Scan for the cell matching the given text and deliver its [x, y] coordinate at center. 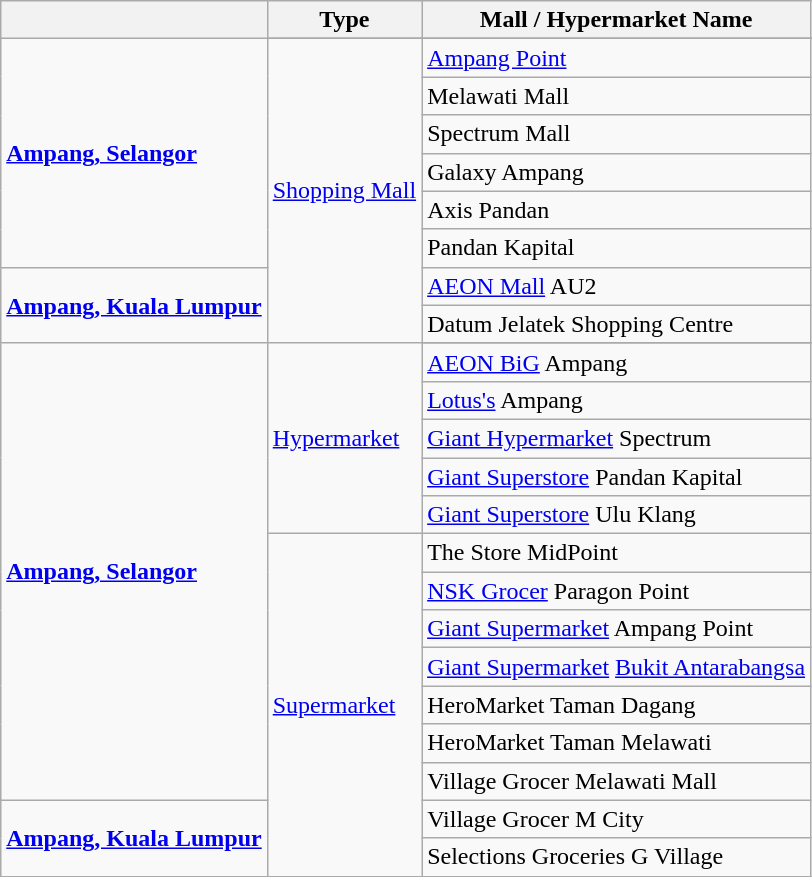
Galaxy Ampang [616, 172]
Giant Supermarket Bukit Antarabangsa [616, 667]
Shopping Mall [344, 191]
Giant Hypermarket Spectrum [616, 438]
Selections Groceries G Village [616, 857]
Type [344, 20]
HeroMarket Taman Dagang [616, 705]
Pandan Kapital [616, 248]
Lotus's Ampang [616, 400]
Melawati Mall [616, 96]
Hypermarket [344, 438]
AEON Mall AU2 [616, 286]
Village Grocer Melawati Mall [616, 781]
Giant Supermarket Ampang Point [616, 629]
HeroMarket Taman Melawati [616, 743]
Village Grocer M City [616, 819]
NSK Grocer Paragon Point [616, 591]
Axis Pandan [616, 210]
The Store MidPoint [616, 553]
Giant Superstore Pandan Kapital [616, 477]
Giant Superstore Ulu Klang [616, 515]
Datum Jelatek Shopping Centre [616, 324]
Mall / Hypermarket Name [616, 20]
Supermarket [344, 706]
Ampang Point [616, 58]
AEON BiG Ampang [616, 362]
Spectrum Mall [616, 134]
